Locate the cell with the specified text and output its [x, y] center coordinate. 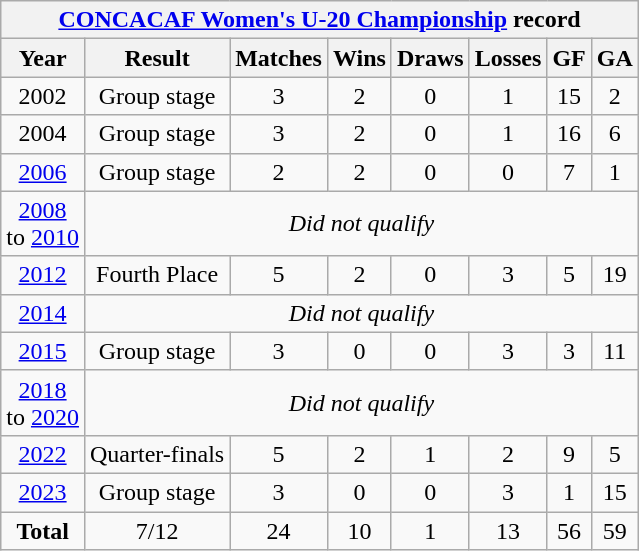
2015 [43, 351]
2012 [43, 275]
11 [614, 351]
Losses [508, 58]
2014 [43, 313]
2002 [43, 96]
2004 [43, 134]
7 [569, 172]
Result [156, 58]
2018to 2020 [43, 402]
Fourth Place [156, 275]
Wins [359, 58]
2006 [43, 172]
6 [614, 134]
CONCACAF Women's U-20 Championship record [320, 20]
Draws [430, 58]
9 [569, 454]
2023 [43, 492]
16 [569, 134]
24 [279, 531]
56 [569, 531]
2022 [43, 454]
Year [43, 58]
59 [614, 531]
19 [614, 275]
Matches [279, 58]
7/12 [156, 531]
GF [569, 58]
GA [614, 58]
Total [43, 531]
Quarter-finals [156, 454]
13 [508, 531]
10 [359, 531]
2008to 2010 [43, 224]
